Output the (x, y) coordinate of the center of the cell containing the given text.  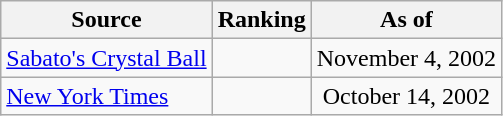
Sabato's Crystal Ball (106, 58)
October 14, 2002 (406, 96)
As of (406, 20)
Source (106, 20)
November 4, 2002 (406, 58)
New York Times (106, 96)
Ranking (262, 20)
